Return the (x, y) coordinate for the center point of the cell that contains the specified text.  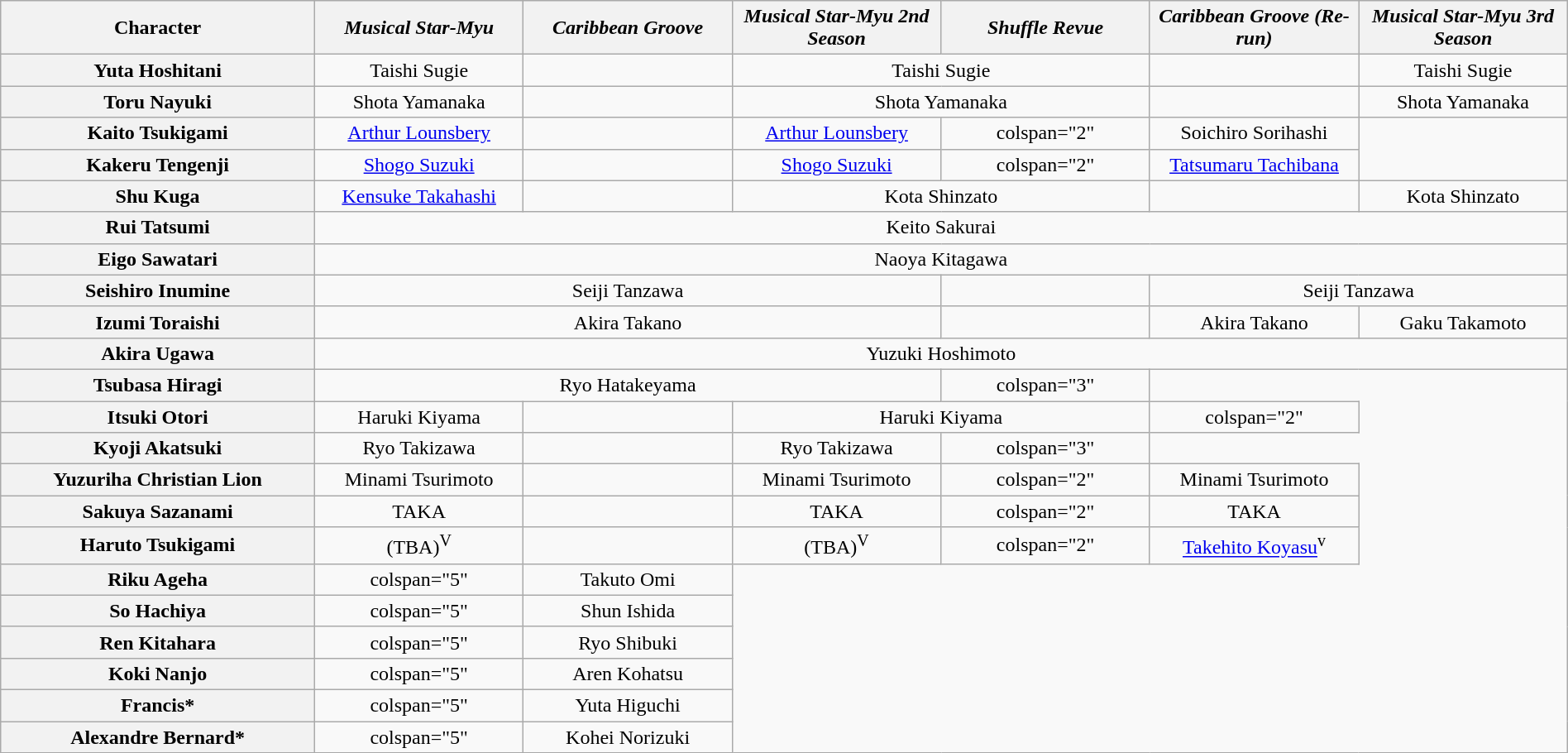
Naoya Kitagawa (941, 259)
Seishiro Inumine (158, 290)
Izumi Toraishi (158, 322)
Eigo Sawatari (158, 259)
Kaito Tsukigami (158, 133)
Itsuki Otori (158, 416)
Akira Ugawa (158, 353)
Aren Kohatsu (628, 674)
Soichiro Sorihashi (1254, 133)
Tatsumaru Tachibana (1254, 165)
Ren Kitahara (158, 642)
Yuzuki Hoshimoto (941, 353)
Character (158, 28)
Koki Nanjo (158, 674)
Toru Nayuki (158, 102)
Tsubasa Hiragi (158, 385)
So Hachiya (158, 611)
Musical Star-Myu 2nd Season (836, 28)
Caribbean Groove (628, 28)
Shun Ishida (628, 611)
Takehito Koyasuv (1254, 546)
Ryo Shibuki (628, 642)
Yuzuriha Christian Lion (158, 480)
Gaku Takamoto (1463, 322)
Kensuke Takahashi (418, 196)
Musical Star-Myu (418, 28)
Keito Sakurai (941, 228)
Kohei Norizuki (628, 737)
Shu Kuga (158, 196)
Sakuya Sazanami (158, 511)
Yuta Hoshitani (158, 70)
Caribbean Groove (Re-run) (1254, 28)
Kakeru Tengenji (158, 165)
Haruto Tsukigami (158, 546)
Riku Ageha (158, 579)
Ryo Hatakeyama (627, 385)
Francis* (158, 706)
Alexandre Bernard* (158, 737)
Musical Star-Myu 3rd Season (1463, 28)
Kyoji Akatsuki (158, 448)
Shuffle Revue (1045, 28)
Rui Tatsumi (158, 228)
Yuta Higuchi (628, 706)
Takuto Omi (628, 579)
